For the text-containing cell, return its midpoint in [x, y] coordinate format. 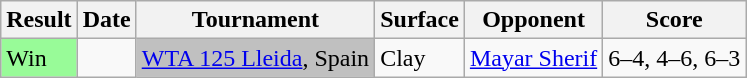
Win [39, 58]
Result [39, 20]
Tournament [255, 20]
Mayar Sherif [533, 58]
Opponent [533, 20]
Surface [420, 20]
WTA 125 Lleida, Spain [255, 58]
Date [106, 20]
6–4, 4–6, 6–3 [674, 58]
Score [674, 20]
Clay [420, 58]
